Scan for the cell matching the given text and deliver its (X, Y) coordinate at center. 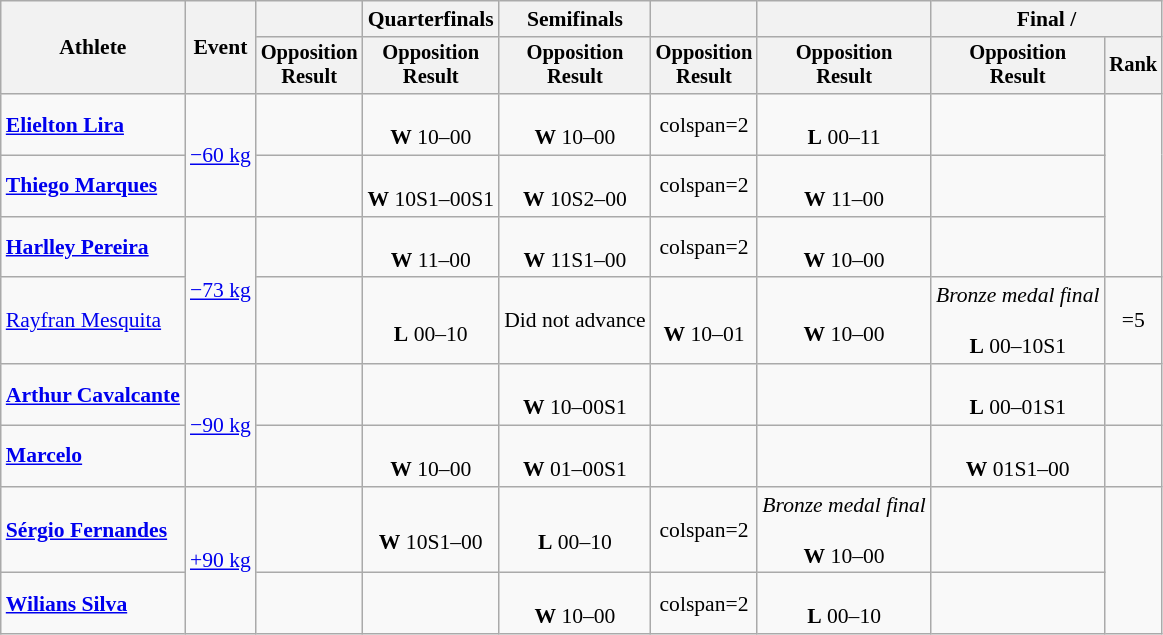
−90 kg (220, 425)
Quarterfinals (430, 19)
=5 (1133, 322)
Harlley Pereira (93, 248)
Marcelo (93, 456)
Sérgio Fernandes (93, 530)
W 01–00S1 (575, 456)
Rank (1133, 66)
Bronze medal finalL 00–10S1 (1018, 322)
+90 kg (220, 561)
Bronze medal finalW 10–00 (844, 530)
Final / (1046, 19)
Athlete (93, 48)
W 11S1–00 (575, 248)
Rayfran Mesquita (93, 322)
W 10S1–00S1 (430, 186)
L 00–11 (844, 124)
W 01S1–00 (1018, 456)
W 10–01 (704, 322)
−73 kg (220, 291)
W 10S2–00 (575, 186)
L 00–01S1 (1018, 394)
W 10S1–00 (430, 530)
Thiego Marques (93, 186)
Semifinals (575, 19)
Event (220, 48)
Did not advance (575, 322)
−60 kg (220, 155)
Wilians Silva (93, 604)
Elielton Lira (93, 124)
W 10–00S1 (575, 394)
Arthur Cavalcante (93, 394)
